Return [x, y] of the center of cell containing provided text 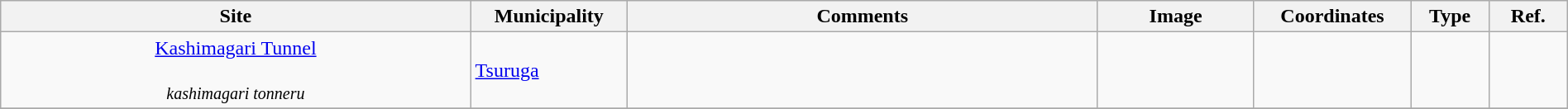
Municipality [549, 17]
Comments [863, 17]
Kashimagari Tunnelkashimagari tonneru [236, 70]
Ref. [1528, 17]
Image [1176, 17]
Tsuruga [549, 70]
Coordinates [1331, 17]
Type [1451, 17]
Site [236, 17]
